Return [x, y] of the center of cell containing provided text 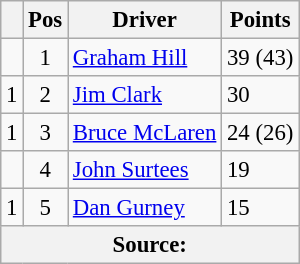
Points [260, 20]
Jim Clark [145, 95]
John Surtees [145, 170]
5 [46, 208]
2 [46, 95]
Dan Gurney [145, 208]
24 (26) [260, 133]
Graham Hill [145, 58]
3 [46, 133]
4 [46, 170]
Bruce McLaren [145, 133]
19 [260, 170]
Driver [145, 20]
39 (43) [260, 58]
Pos [46, 20]
15 [260, 208]
30 [260, 95]
Source: [150, 245]
